Determine the [x, y] coordinate at the center of the cell enclosing the given text.  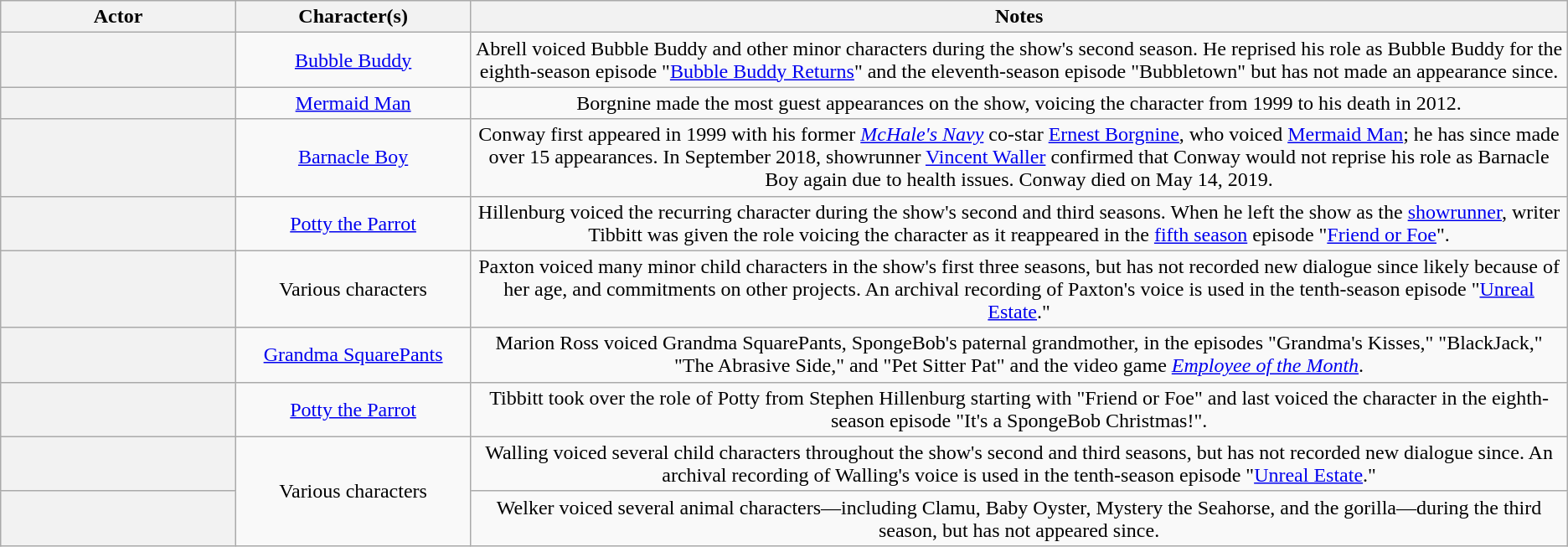
Actor [119, 17]
Notes [1019, 17]
Mermaid Man [353, 103]
Borgnine made the most guest appearances on the show, voicing the character from 1999 to his death in 2012. [1019, 103]
Barnacle Boy [353, 157]
Character(s) [353, 17]
Bubble Buddy [353, 60]
Grandma SquarePants [353, 355]
